Search for the cell housing the specified text and yield its (X, Y) center coordinate. 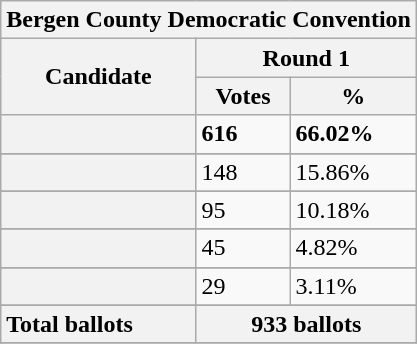
Round 1 (306, 58)
15.86% (353, 172)
Total ballots (98, 324)
66.02% (353, 134)
% (353, 96)
3.11% (353, 286)
616 (243, 134)
Votes (243, 96)
10.18% (353, 210)
29 (243, 286)
148 (243, 172)
933 ballots (306, 324)
Bergen County Democratic Convention (209, 20)
45 (243, 248)
95 (243, 210)
4.82% (353, 248)
Candidate (98, 77)
